Provide the [x, y] coordinate of the cell's center where the given text is located.  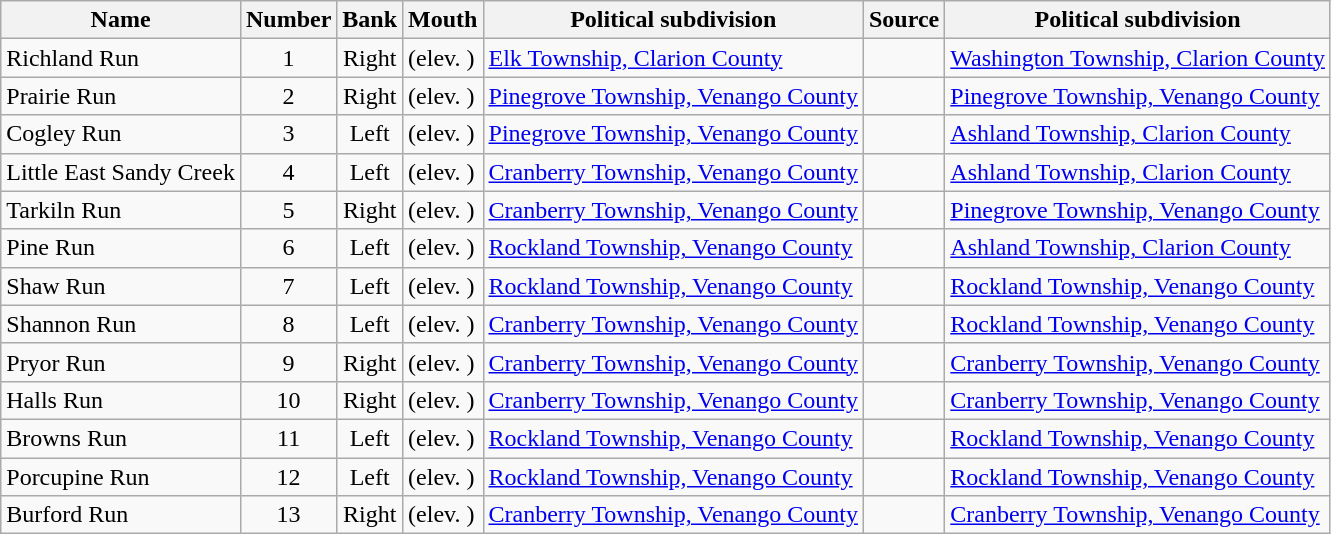
Cogley Run [121, 134]
9 [288, 362]
Pine Run [121, 248]
Little East Sandy Creek [121, 172]
3 [288, 134]
2 [288, 96]
Prairie Run [121, 96]
Porcupine Run [121, 477]
Shaw Run [121, 286]
5 [288, 210]
7 [288, 286]
Mouth [443, 20]
Name [121, 20]
10 [288, 400]
13 [288, 515]
Elk Township, Clarion County [673, 58]
8 [288, 324]
Browns Run [121, 438]
12 [288, 477]
Richland Run [121, 58]
6 [288, 248]
Burford Run [121, 515]
11 [288, 438]
Source [904, 20]
Bank [370, 20]
Shannon Run [121, 324]
Halls Run [121, 400]
4 [288, 172]
Washington Township, Clarion County [1138, 58]
Number [288, 20]
Pryor Run [121, 362]
1 [288, 58]
Tarkiln Run [121, 210]
